Return [x, y] of the center of cell containing provided text 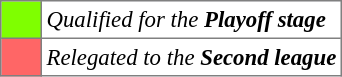
Relegated to the Second league [191, 57]
Qualified for the Playoff stage [191, 20]
